Search for the cell housing the specified text and yield its [x, y] center coordinate. 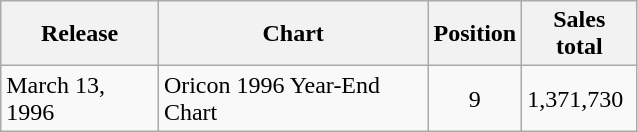
1,371,730 [580, 98]
Sales total [580, 34]
Oricon 1996 Year-End Chart [293, 98]
Chart [293, 34]
9 [475, 98]
Position [475, 34]
Release [80, 34]
March 13, 1996 [80, 98]
